Find where the given text appears and provide that cell's center as [X, Y] coordinate. 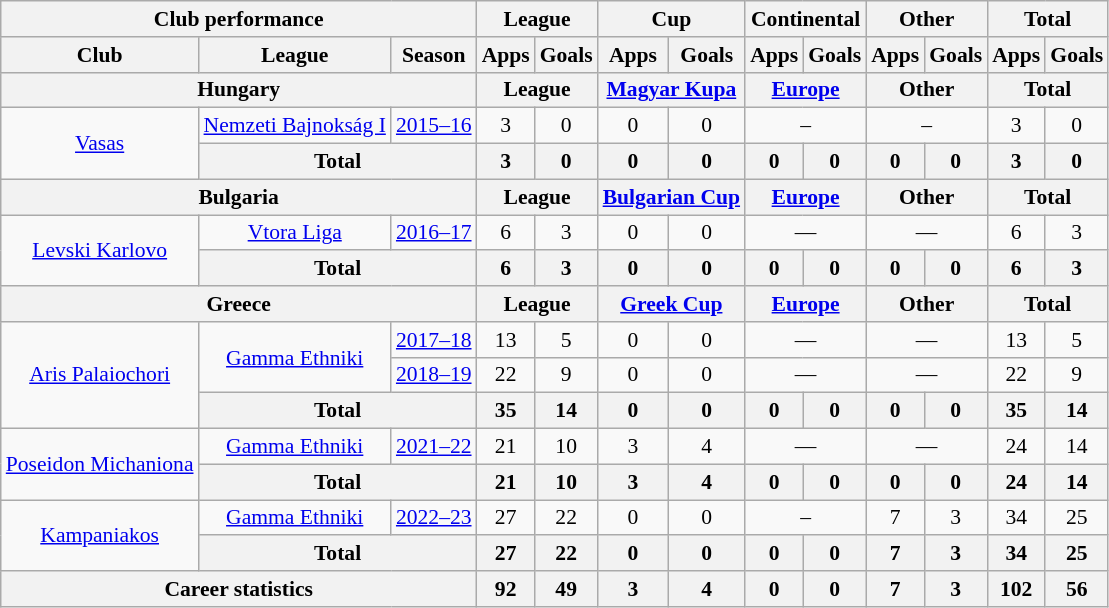
Hungary [239, 90]
Aris Palaiochori [100, 376]
Vasas [100, 144]
Club [100, 55]
Bulgaria [239, 197]
2018–19 [434, 375]
Season [434, 55]
Career statistics [239, 589]
56 [1076, 589]
Cup [672, 19]
Levski Karlovo [100, 250]
Nemzeti Bajnokság I [295, 126]
2016–17 [434, 233]
102 [1016, 589]
Continental [806, 19]
Kampaniakos [100, 536]
2022–23 [434, 518]
Bulgarian Cup [672, 197]
Club performance [239, 19]
92 [506, 589]
Vtora Liga [295, 233]
Magyar Kupa [672, 90]
2021–22 [434, 447]
49 [566, 589]
Poseidon Michaniona [100, 464]
2017–18 [434, 340]
Greek Cup [672, 304]
Greece [239, 304]
2015–16 [434, 126]
